Determine the [x, y] coordinate at the center of the cell enclosing the given text.  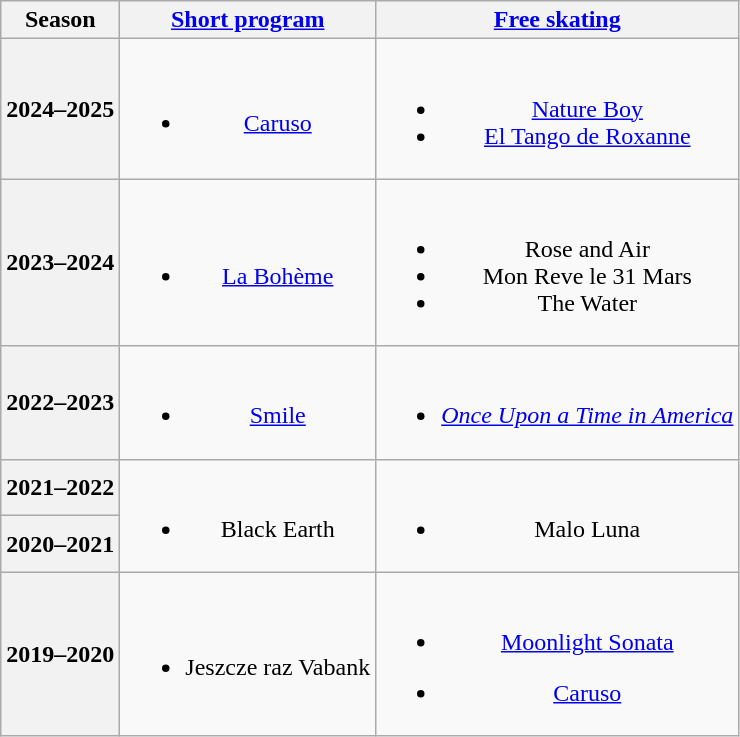
2024–2025 [60, 109]
Nature Boy El Tango de Roxanne [558, 109]
2020–2021 [60, 544]
Free skating [558, 20]
2021–2022 [60, 488]
2023–2024 [60, 262]
Once Upon a Time in America [558, 402]
Malo Luna [558, 516]
Jeszcze raz Vabank [248, 654]
2022–2023 [60, 402]
Season [60, 20]
Rose and AirMon Reve le 31 Mars The Water [558, 262]
2019–2020 [60, 654]
Black Earth [248, 516]
Short program [248, 20]
Caruso [248, 109]
Moonlight Sonata Caruso [558, 654]
La Bohème [248, 262]
Smile [248, 402]
